Locate the cell with the specified text and output its [x, y] center coordinate. 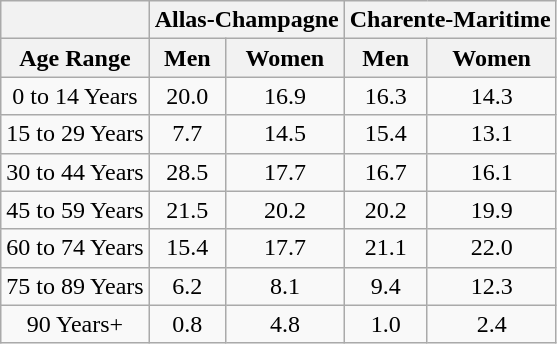
14.5 [286, 134]
16.7 [386, 172]
16.9 [286, 96]
1.0 [386, 324]
14.3 [492, 96]
20.0 [187, 96]
4.8 [286, 324]
Charente-Maritime [450, 20]
22.0 [492, 248]
19.9 [492, 210]
90 Years+ [75, 324]
13.1 [492, 134]
12.3 [492, 286]
21.5 [187, 210]
28.5 [187, 172]
2.4 [492, 324]
30 to 44 Years [75, 172]
0.8 [187, 324]
Allas-Champagne [246, 20]
8.1 [286, 286]
60 to 74 Years [75, 248]
0 to 14 Years [75, 96]
9.4 [386, 286]
16.3 [386, 96]
45 to 59 Years [75, 210]
Age Range [75, 58]
75 to 89 Years [75, 286]
16.1 [492, 172]
21.1 [386, 248]
15 to 29 Years [75, 134]
6.2 [187, 286]
7.7 [187, 134]
